Provide the (x, y) coordinate of the cell's center where the given text is located.  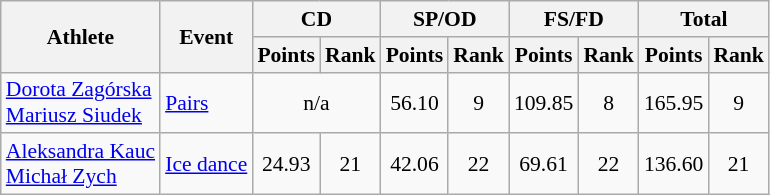
Dorota Zagórska Mariusz Siudek (80, 102)
FS/FD (574, 19)
n/a (316, 102)
69.61 (544, 164)
Total (704, 19)
CD (316, 19)
136.60 (674, 164)
Aleksandra Kauc Michał Zych (80, 164)
8 (608, 102)
42.06 (415, 164)
56.10 (415, 102)
165.95 (674, 102)
24.93 (286, 164)
Pairs (206, 102)
Ice dance (206, 164)
Event (206, 36)
SP/OD (445, 19)
Athlete (80, 36)
109.85 (544, 102)
